Find where the given text appears and provide that cell's center as [x, y] coordinate. 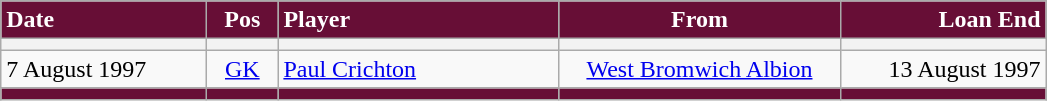
From [700, 20]
13 August 1997 [943, 69]
7 August 1997 [104, 69]
GK [242, 69]
Date [104, 20]
Player [418, 20]
Paul Crichton [418, 69]
Loan End [943, 20]
Pos [242, 20]
West Bromwich Albion [700, 69]
